Return [x, y] of the center of cell containing provided text 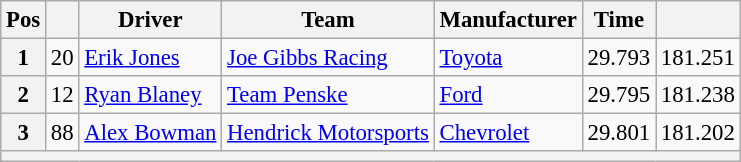
3 [24, 133]
29.795 [618, 95]
Manufacturer [508, 20]
Pos [24, 20]
Driver [150, 20]
181.251 [698, 58]
Chevrolet [508, 133]
Joe Gibbs Racing [328, 58]
Toyota [508, 58]
Time [618, 20]
29.793 [618, 58]
Ryan Blaney [150, 95]
2 [24, 95]
20 [62, 58]
181.202 [698, 133]
88 [62, 133]
Erik Jones [150, 58]
Team Penske [328, 95]
12 [62, 95]
Ford [508, 95]
Alex Bowman [150, 133]
181.238 [698, 95]
1 [24, 58]
29.801 [618, 133]
Hendrick Motorsports [328, 133]
Team [328, 20]
